Return the (X, Y) coordinate for the center point of the cell that contains the specified text.  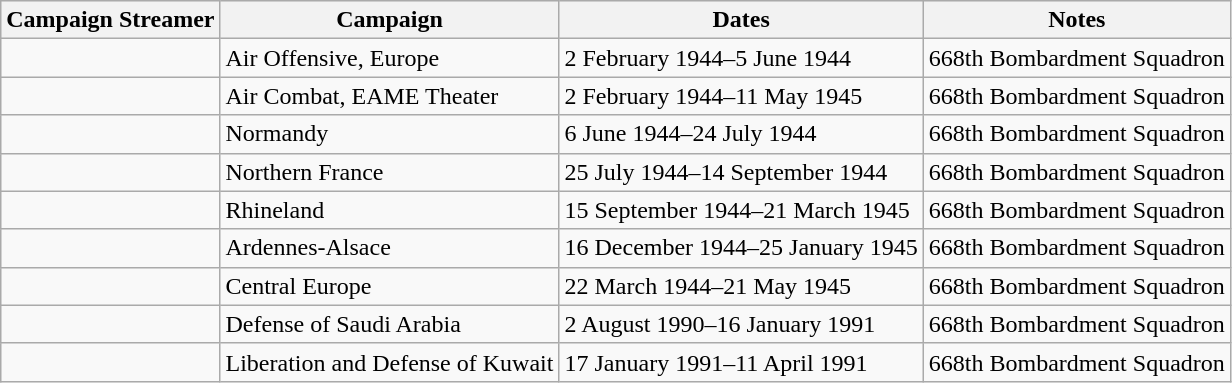
Ardennes-Alsace (390, 248)
2 August 1990–16 January 1991 (741, 324)
Central Europe (390, 286)
Campaign (390, 20)
15 September 1944–21 March 1945 (741, 210)
Normandy (390, 134)
2 February 1944–5 June 1944 (741, 58)
25 July 1944–14 September 1944 (741, 172)
6 June 1944–24 July 1944 (741, 134)
Defense of Saudi Arabia (390, 324)
Rhineland (390, 210)
Dates (741, 20)
17 January 1991–11 April 1991 (741, 362)
16 December 1944–25 January 1945 (741, 248)
Air Combat, EAME Theater (390, 96)
Liberation and Defense of Kuwait (390, 362)
Notes (1076, 20)
Campaign Streamer (110, 20)
2 February 1944–11 May 1945 (741, 96)
Air Offensive, Europe (390, 58)
Northern France (390, 172)
22 March 1944–21 May 1945 (741, 286)
